Scan for the cell matching the given text and deliver its (X, Y) coordinate at center. 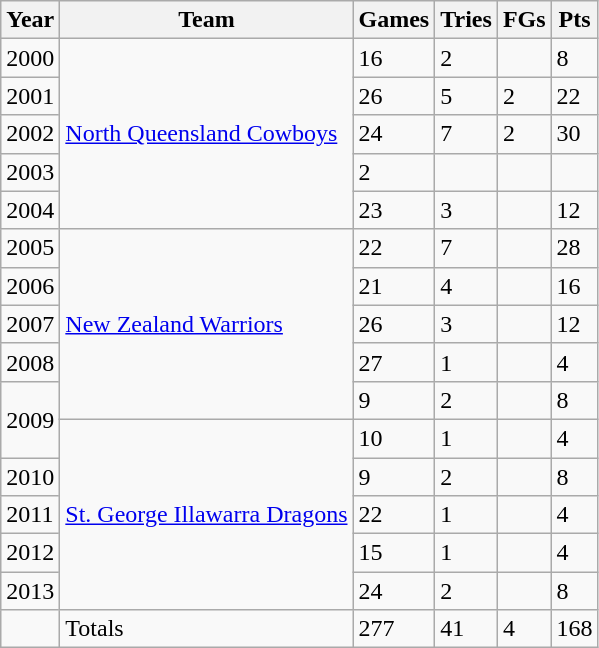
10 (394, 438)
Totals (206, 629)
Team (206, 20)
Tries (466, 20)
Games (394, 20)
41 (466, 629)
Year (30, 20)
2000 (30, 58)
New Zealand Warriors (206, 324)
168 (574, 629)
FGs (524, 20)
5 (466, 96)
Pts (574, 20)
30 (574, 134)
23 (394, 210)
North Queensland Cowboys (206, 134)
2001 (30, 96)
St. George Illawarra Dragons (206, 514)
2008 (30, 362)
2005 (30, 248)
2003 (30, 172)
2010 (30, 477)
2006 (30, 286)
2013 (30, 591)
2007 (30, 324)
2002 (30, 134)
2011 (30, 515)
28 (574, 248)
27 (394, 362)
2004 (30, 210)
21 (394, 286)
2009 (30, 419)
15 (394, 553)
2012 (30, 553)
277 (394, 629)
